Return [X, Y] of the center of cell containing provided text 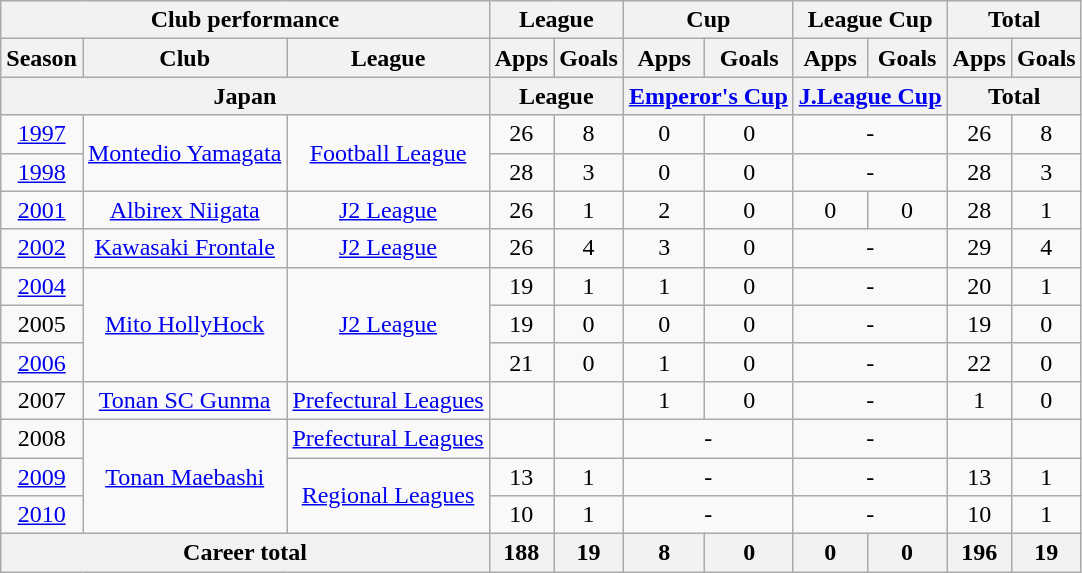
Albirex Niigata [184, 210]
2 [664, 210]
2004 [42, 286]
22 [979, 362]
2006 [42, 362]
Tonan Maebashi [184, 476]
Regional Leagues [388, 496]
Kawasaki Frontale [184, 248]
Japan [245, 96]
2002 [42, 248]
Football League [388, 153]
2001 [42, 210]
Emperor's Cup [708, 96]
League Cup [870, 20]
Season [42, 58]
29 [979, 248]
Career total [245, 553]
Club [184, 58]
2007 [42, 400]
Mito HollyHock [184, 324]
2010 [42, 515]
21 [521, 362]
2005 [42, 324]
Club performance [245, 20]
Cup [708, 20]
2008 [42, 438]
Tonan SC Gunma [184, 400]
196 [979, 553]
188 [521, 553]
2009 [42, 477]
1997 [42, 134]
J.League Cup [870, 96]
Montedio Yamagata [184, 153]
1998 [42, 172]
20 [979, 286]
